Return the [X, Y] coordinate for the center point of the cell that contains the specified text.  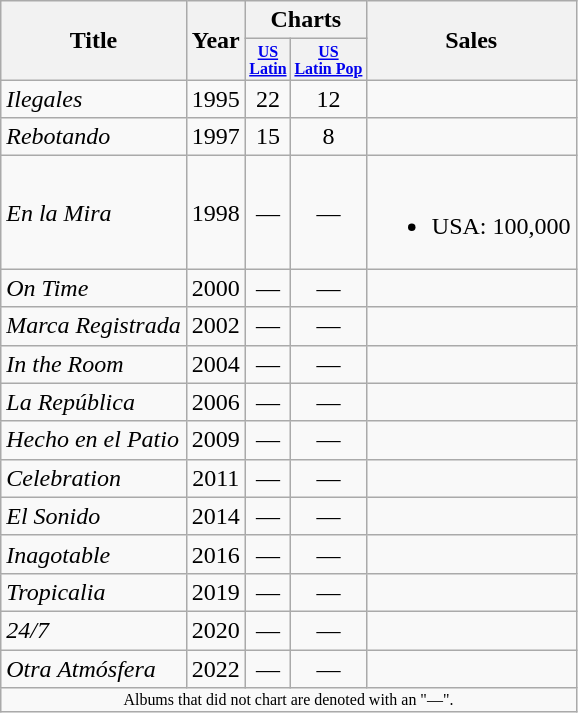
12 [328, 99]
1995 [216, 99]
USA: 100,000 [471, 212]
Year [216, 40]
Rebotando [94, 137]
2002 [216, 326]
1998 [216, 212]
Albums that did not chart are denoted with an "—". [288, 700]
La República [94, 402]
2004 [216, 364]
2011 [216, 478]
Marca Registrada [94, 326]
In the Room [94, 364]
8 [328, 137]
2006 [216, 402]
Hecho en el Patio [94, 440]
15 [268, 137]
En la Mira [94, 212]
24/7 [94, 630]
Title [94, 40]
2019 [216, 592]
Tropicalia [94, 592]
1997 [216, 137]
USLatin [268, 60]
2009 [216, 440]
2014 [216, 516]
2020 [216, 630]
22 [268, 99]
USLatin Pop [328, 60]
Charts [306, 20]
Ilegales [94, 99]
Otra Atmósfera [94, 669]
On Time [94, 288]
2022 [216, 669]
Sales [471, 40]
El Sonido [94, 516]
2000 [216, 288]
Inagotable [94, 554]
2016 [216, 554]
Celebration [94, 478]
